Locate the cell with the specified text and output its (X, Y) center coordinate. 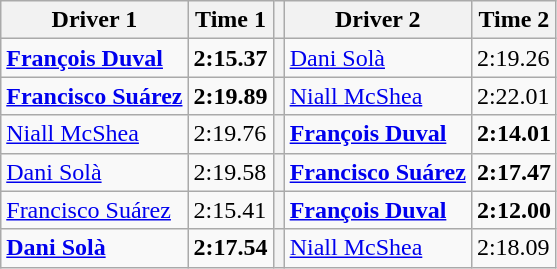
2:15.37 (230, 58)
2:22.01 (514, 96)
2:19.76 (230, 134)
Driver 1 (94, 20)
2:17.54 (230, 248)
2:14.01 (514, 134)
Time 1 (230, 20)
2:17.47 (514, 172)
2:19.58 (230, 172)
2:15.41 (230, 210)
Time 2 (514, 20)
2:18.09 (514, 248)
2:19.26 (514, 58)
2:19.89 (230, 96)
2:12.00 (514, 210)
Driver 2 (378, 20)
